Scan for the cell matching the given text and deliver its (x, y) coordinate at center. 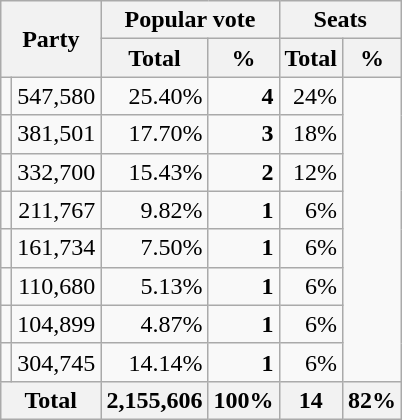
25.40% (154, 96)
82% (372, 400)
2 (244, 172)
104,899 (56, 324)
5.13% (154, 286)
4.87% (154, 324)
14.14% (154, 362)
547,580 (56, 96)
Seats (340, 20)
2,155,606 (154, 400)
4 (244, 96)
381,501 (56, 134)
110,680 (56, 286)
15.43% (154, 172)
24% (311, 96)
9.82% (154, 210)
332,700 (56, 172)
Popular vote (190, 20)
17.70% (154, 134)
304,745 (56, 362)
211,767 (56, 210)
14 (311, 400)
18% (311, 134)
3 (244, 134)
12% (311, 172)
100% (244, 400)
Party (51, 39)
161,734 (56, 248)
7.50% (154, 248)
